Output the [x, y] coordinate of the center of the cell containing the given text.  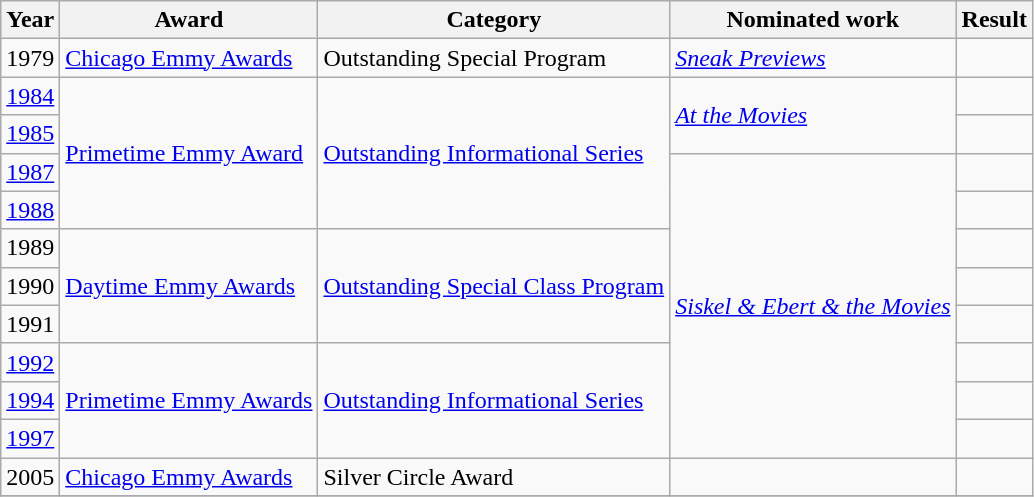
Outstanding Special Class Program [494, 286]
Category [494, 20]
Primetime Emmy Awards [189, 400]
1989 [30, 248]
Result [994, 20]
Sneak Previews [813, 58]
1985 [30, 134]
Outstanding Special Program [494, 58]
1990 [30, 286]
2005 [30, 477]
1987 [30, 172]
1988 [30, 210]
Silver Circle Award [494, 477]
1992 [30, 362]
1979 [30, 58]
Primetime Emmy Award [189, 153]
At the Movies [813, 115]
Nominated work [813, 20]
1984 [30, 96]
Award [189, 20]
1994 [30, 400]
1991 [30, 324]
1997 [30, 438]
Siskel & Ebert & the Movies [813, 305]
Year [30, 20]
Daytime Emmy Awards [189, 286]
